Provide the (x, y) coordinate of the cell's center where the given text is located.  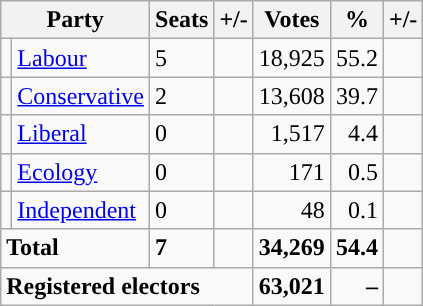
% (356, 20)
4.4 (356, 134)
Seats (182, 20)
18,925 (292, 58)
54.4 (356, 248)
13,608 (292, 96)
Liberal (81, 134)
Independent (81, 210)
34,269 (292, 248)
Party (76, 20)
Conservative (81, 96)
63,021 (292, 286)
Total (76, 248)
0.1 (356, 210)
Ecology (81, 172)
5 (182, 58)
Votes (292, 20)
171 (292, 172)
– (356, 286)
0.5 (356, 172)
48 (292, 210)
39.7 (356, 96)
55.2 (356, 58)
1,517 (292, 134)
7 (182, 248)
Labour (81, 58)
2 (182, 96)
Registered electors (128, 286)
